From the cell containing the given text, extract its center point as [x, y] coordinate. 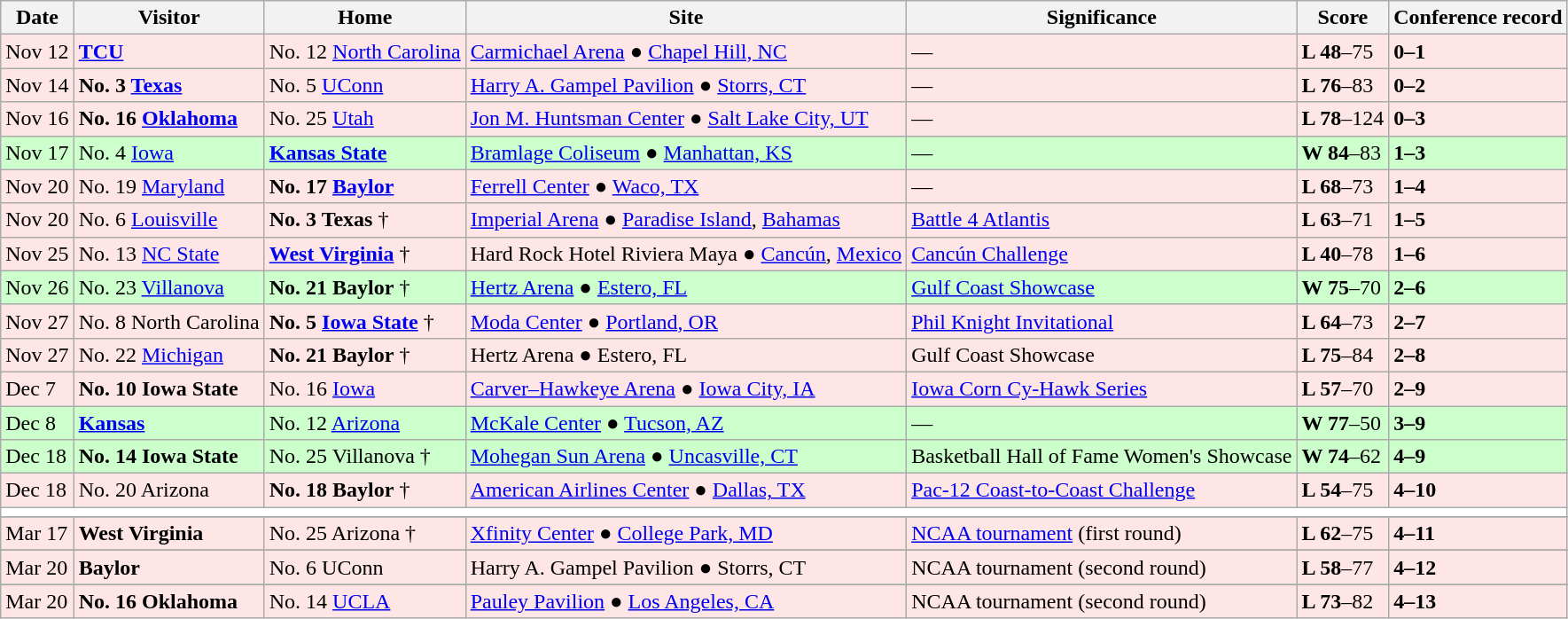
No. 17 Baylor [365, 186]
Mar 17 [37, 534]
L 58–77 [1343, 568]
West Virginia [168, 534]
0–3 [1478, 119]
L 62–75 [1343, 534]
Nov 25 [37, 254]
No. 25 Villanova † [365, 457]
Site [686, 18]
Ferrell Center ● Waco, TX [686, 186]
W 84–83 [1343, 153]
L 75–84 [1343, 355]
Moda Center ● Portland, OR [686, 321]
Mohegan Sun Arena ● Uncasville, CT [686, 457]
Significance [1102, 18]
No. 3 Texas [168, 85]
Basketball Hall of Fame Women's Showcase [1102, 457]
1–5 [1478, 220]
Jon M. Huntsman Center ● Salt Lake City, UT [686, 119]
Bramlage Coliseum ● Manhattan, KS [686, 153]
Baylor [168, 568]
Home [365, 18]
L 40–78 [1343, 254]
Cancún Challenge [1102, 254]
No. 23 Villanova [168, 287]
Kansas [168, 423]
TCU [168, 51]
2–9 [1478, 388]
L 68–73 [1343, 186]
4–12 [1478, 568]
Dec 7 [37, 388]
W 75–70 [1343, 287]
L 48–75 [1343, 51]
Nov 12 [37, 51]
4–10 [1478, 490]
West Virginia † [365, 254]
Xfinity Center ● College Park, MD [686, 534]
No. 14 UCLA [365, 601]
No. 25 Arizona † [365, 534]
Iowa Corn Cy-Hawk Series [1102, 388]
No. 12 North Carolina [365, 51]
W 74–62 [1343, 457]
2–8 [1478, 355]
L 63–71 [1343, 220]
4–9 [1478, 457]
L 57–70 [1343, 388]
Pauley Pavilion ● Los Angeles, CA [686, 601]
1–6 [1478, 254]
Hard Rock Hotel Riviera Maya ● Cancún, Mexico [686, 254]
No. 5 UConn [365, 85]
No. 8 North Carolina [168, 321]
Date [37, 18]
No. 6 UConn [365, 568]
American Airlines Center ● Dallas, TX [686, 490]
Conference record [1478, 18]
Nov 17 [37, 153]
Nov 26 [37, 287]
L 54–75 [1343, 490]
W 77–50 [1343, 423]
No. 10 Iowa State [168, 388]
No. 19 Maryland [168, 186]
McKale Center ● Tucson, AZ [686, 423]
L 73–82 [1343, 601]
Score [1343, 18]
1–4 [1478, 186]
No. 5 Iowa State † [365, 321]
No. 25 Utah [365, 119]
L 64–73 [1343, 321]
No. 13 NC State [168, 254]
Phil Knight Invitational [1102, 321]
Nov 16 [37, 119]
No. 3 Texas † [365, 220]
4–13 [1478, 601]
Imperial Arena ● Paradise Island, Bahamas [686, 220]
L 76–83 [1343, 85]
0–1 [1478, 51]
Battle 4 Atlantis [1102, 220]
3–9 [1478, 423]
2–7 [1478, 321]
Kansas State [365, 153]
1–3 [1478, 153]
Dec 8 [37, 423]
Nov 14 [37, 85]
No. 6 Louisville [168, 220]
4–11 [1478, 534]
No. 14 Iowa State [168, 457]
2–6 [1478, 287]
No. 12 Arizona [365, 423]
Carmichael Arena ● Chapel Hill, NC [686, 51]
NCAA tournament (first round) [1102, 534]
No. 22 Michigan [168, 355]
No. 16 Iowa [365, 388]
Pac-12 Coast-to-Coast Challenge [1102, 490]
Carver–Hawkeye Arena ● Iowa City, IA [686, 388]
Visitor [168, 18]
No. 4 Iowa [168, 153]
L 78–124 [1343, 119]
No. 18 Baylor † [365, 490]
0–2 [1478, 85]
No. 20 Arizona [168, 490]
